Locate the cell with the specified text and output its [x, y] center coordinate. 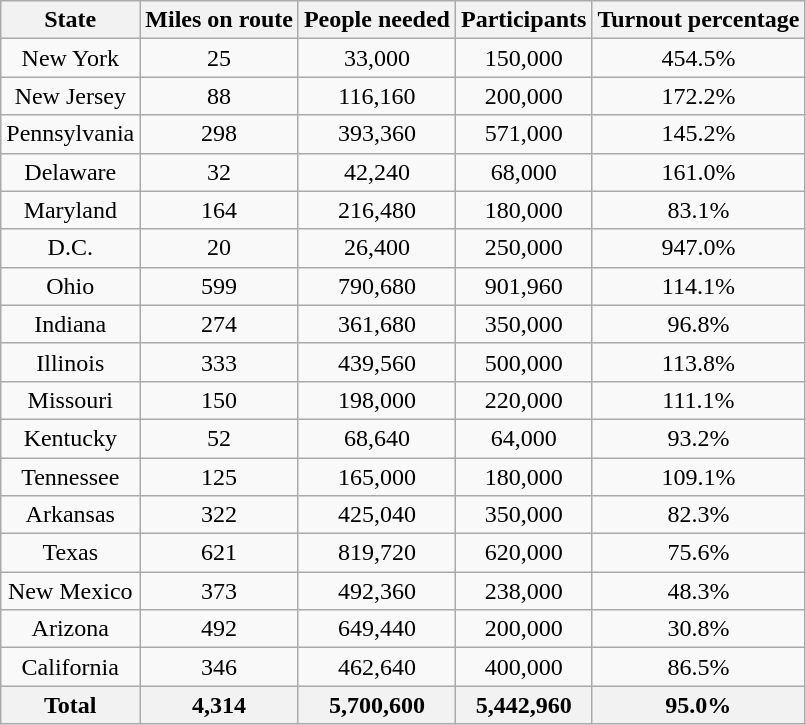
901,960 [523, 286]
26,400 [376, 248]
D.C. [70, 248]
425,040 [376, 515]
620,000 [523, 553]
462,640 [376, 667]
52 [220, 438]
333 [220, 362]
83.1% [698, 210]
220,000 [523, 400]
Tennessee [70, 477]
198,000 [376, 400]
346 [220, 667]
96.8% [698, 324]
33,000 [376, 58]
California [70, 667]
88 [220, 96]
Kentucky [70, 438]
75.6% [698, 553]
150 [220, 400]
25 [220, 58]
109.1% [698, 477]
361,680 [376, 324]
New York [70, 58]
164 [220, 210]
42,240 [376, 172]
20 [220, 248]
250,000 [523, 248]
116,160 [376, 96]
Missouri [70, 400]
649,440 [376, 629]
216,480 [376, 210]
500,000 [523, 362]
274 [220, 324]
People needed [376, 20]
439,560 [376, 362]
145.2% [698, 134]
Indiana [70, 324]
819,720 [376, 553]
New Mexico [70, 591]
Participants [523, 20]
68,000 [523, 172]
30.8% [698, 629]
111.1% [698, 400]
Total [70, 705]
Ohio [70, 286]
Delaware [70, 172]
Maryland [70, 210]
Illinois [70, 362]
238,000 [523, 591]
93.2% [698, 438]
947.0% [698, 248]
State [70, 20]
125 [220, 477]
165,000 [376, 477]
790,680 [376, 286]
492,360 [376, 591]
32 [220, 172]
571,000 [523, 134]
48.3% [698, 591]
4,314 [220, 705]
400,000 [523, 667]
95.0% [698, 705]
82.3% [698, 515]
Miles on route [220, 20]
86.5% [698, 667]
150,000 [523, 58]
64,000 [523, 438]
Texas [70, 553]
161.0% [698, 172]
621 [220, 553]
322 [220, 515]
Pennsylvania [70, 134]
113.8% [698, 362]
373 [220, 591]
492 [220, 629]
Arkansas [70, 515]
68,640 [376, 438]
393,360 [376, 134]
114.1% [698, 286]
Turnout percentage [698, 20]
172.2% [698, 96]
New Jersey [70, 96]
599 [220, 286]
454.5% [698, 58]
5,700,600 [376, 705]
298 [220, 134]
5,442,960 [523, 705]
Arizona [70, 629]
